Return [x, y] of the center of cell containing provided text 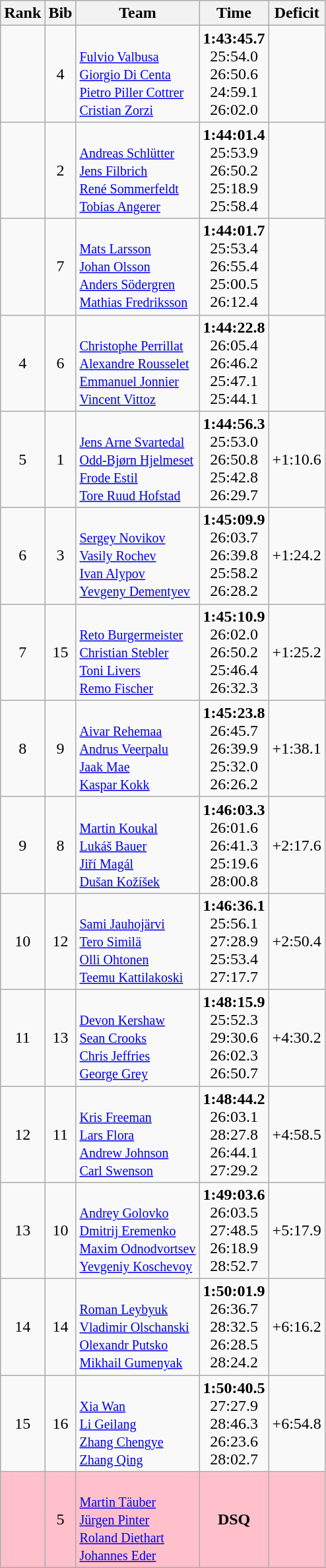
+6:54.8 [297, 1423]
1:44:01.725:53.426:55.425:00.526:12.4 [234, 267]
1:48:15.925:52.329:30.626:02.326:50.7 [234, 1037]
1:48:44.226:03.128:27.826:44.127:29.2 [234, 1134]
Devon KershawSean CrooksChris JeffriesGeorge Grey [137, 1037]
Aivar RehemaaAndrus VeerpaluJaak MaeKaspar Kokk [137, 748]
+2:50.4 [297, 941]
Kris FreemanLars FloraAndrew JohnsonCarl Swenson [137, 1134]
+2:17.6 [297, 845]
+4:58.5 [297, 1134]
1:45:09.926:03.726:39.825:58.226:28.2 [234, 556]
Roman LeybyukVladimir OlschanskiOlexandr PutskoMikhail Gumenyak [137, 1327]
1:44:56.325:53.026:50.825:42.826:29.7 [234, 459]
1 [61, 459]
+1:25.2 [297, 652]
1:43:45.725:54.026:50.624:59.126:02.0 [234, 74]
+1:10.6 [297, 459]
+6:16.2 [297, 1327]
Time [234, 13]
Christophe PerrillatAlexandre RousseletEmmanuel JonnierVincent Vittoz [137, 363]
+1:24.2 [297, 556]
1:49:03.626:03.527:48.526:18.928:52.7 [234, 1231]
Reto BurgermeisterChristian SteblerToni LiversRemo Fischer [137, 652]
1:50:01.926:36.728:32.526:28.528:24.2 [234, 1327]
2 [61, 170]
Martin TäuberJürgen PinterRoland DiethartJohannes Eder [137, 1520]
3 [61, 556]
DSQ [234, 1520]
16 [61, 1423]
1:50:40.527:27.928:46.326:23.628:02.7 [234, 1423]
1:46:03.326:01.626:41.325:19.628:00.8 [234, 845]
Xia WanLi GeilangZhang ChengyeZhang Qing [137, 1423]
+1:38.1 [297, 748]
+4:30.2 [297, 1037]
1:44:22.826:05.426:46.225:47.125:44.1 [234, 363]
Martin KoukalLukáš BauerJiří MagálDušan Kožíšek [137, 845]
Deficit [297, 13]
Jens Arne SvartedalOdd-Bjørn HjelmesetFrode EstilTore Ruud Hofstad [137, 459]
Fulvio ValbusaGiorgio Di CentaPietro Piller CottrerCristian Zorzi [137, 74]
Andrey GolovkoDmitrij EremenkoMaxim OdnodvortsevYevgeniy Koschevoy [137, 1231]
Andreas SchlütterJens FilbrichRené SommerfeldtTobias Angerer [137, 170]
Bib [61, 13]
Rank [22, 13]
1:45:23.826:45.726:39.925:32.026:26.2 [234, 748]
Team [137, 13]
Sami JauhojärviTero SimiläOlli OhtonenTeemu Kattilakoski [137, 941]
1:45:10.926:02.026:50.225:46.426:32.3 [234, 652]
1:44:01.425:53.926:50.225:18.925:58.4 [234, 170]
1:46:36.125:56.127:28.925:53.427:17.7 [234, 941]
Sergey NovikovVasily RochevIvan AlypovYevgeny Dementyev [137, 556]
Mats LarssonJohan OlssonAnders SödergrenMathias Fredriksson [137, 267]
+5:17.9 [297, 1231]
